Determine the (X, Y) coordinate at the center of the cell enclosing the given text.  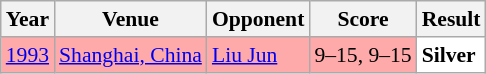
9–15, 9–15 (362, 55)
Opponent (258, 19)
Silver (452, 55)
Venue (130, 19)
Shanghai, China (130, 55)
1993 (28, 55)
Result (452, 19)
Liu Jun (258, 55)
Year (28, 19)
Score (362, 19)
